Identify which cell holds the provided text, then report its (X, Y) central coordinate. 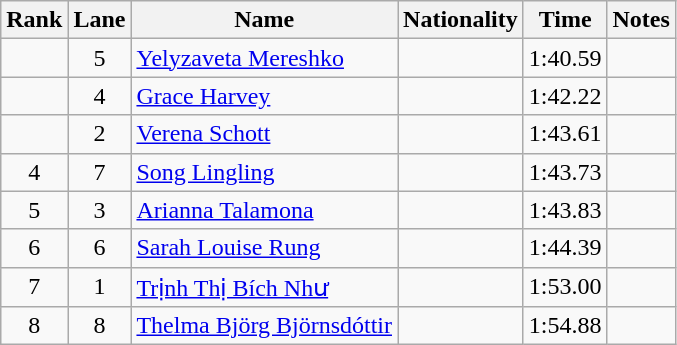
3 (100, 210)
Time (565, 20)
1:44.39 (565, 248)
Verena Schott (264, 134)
Thelma Björg Björnsdóttir (264, 326)
Grace Harvey (264, 96)
1:43.61 (565, 134)
1:54.88 (565, 326)
Yelyzaveta Mereshko (264, 58)
Trịnh Thị Bích Như (264, 287)
Notes (641, 20)
1:40.59 (565, 58)
Song Lingling (264, 172)
Name (264, 20)
Arianna Talamona (264, 210)
1:53.00 (565, 287)
1 (100, 287)
Rank (34, 20)
Lane (100, 20)
1:43.73 (565, 172)
Sarah Louise Rung (264, 248)
2 (100, 134)
1:43.83 (565, 210)
Nationality (461, 20)
1:42.22 (565, 96)
